Determine the [x, y] coordinate at the center of the cell enclosing the given text.  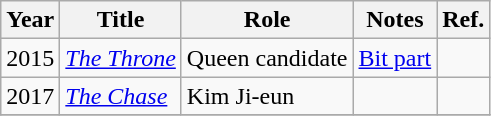
Kim Ji-eun [267, 96]
2017 [30, 96]
Title [121, 20]
Queen candidate [267, 58]
The Chase [121, 96]
Year [30, 20]
Notes [395, 20]
2015 [30, 58]
Bit part [395, 58]
Ref. [464, 20]
The Throne [121, 58]
Role [267, 20]
